Locate the cell with the specified text and output its (x, y) center coordinate. 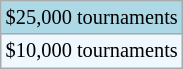
$10,000 tournaments (92, 51)
$25,000 tournaments (92, 17)
